Capture the cell that displays the provided text and extract its [X, Y] central coordinate. 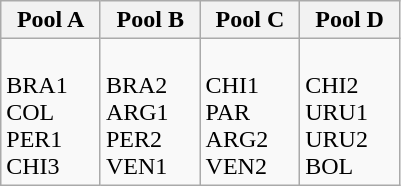
Pool C [250, 20]
BRA1 COL PER1 CHI3 [51, 112]
Pool D [350, 20]
CHI2 URU1 URU2 BOL [350, 112]
BRA2 ARG1 PER2 VEN1 [150, 112]
Pool A [51, 20]
CHI1 PAR ARG2 VEN2 [250, 112]
Pool B [150, 20]
